For the text-containing cell, return its midpoint in (X, Y) coordinate format. 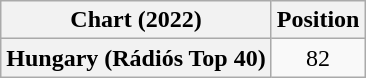
82 (318, 58)
Hungary (Rádiós Top 40) (136, 58)
Position (318, 20)
Chart (2022) (136, 20)
